Scan for the cell matching the given text and deliver its [x, y] coordinate at center. 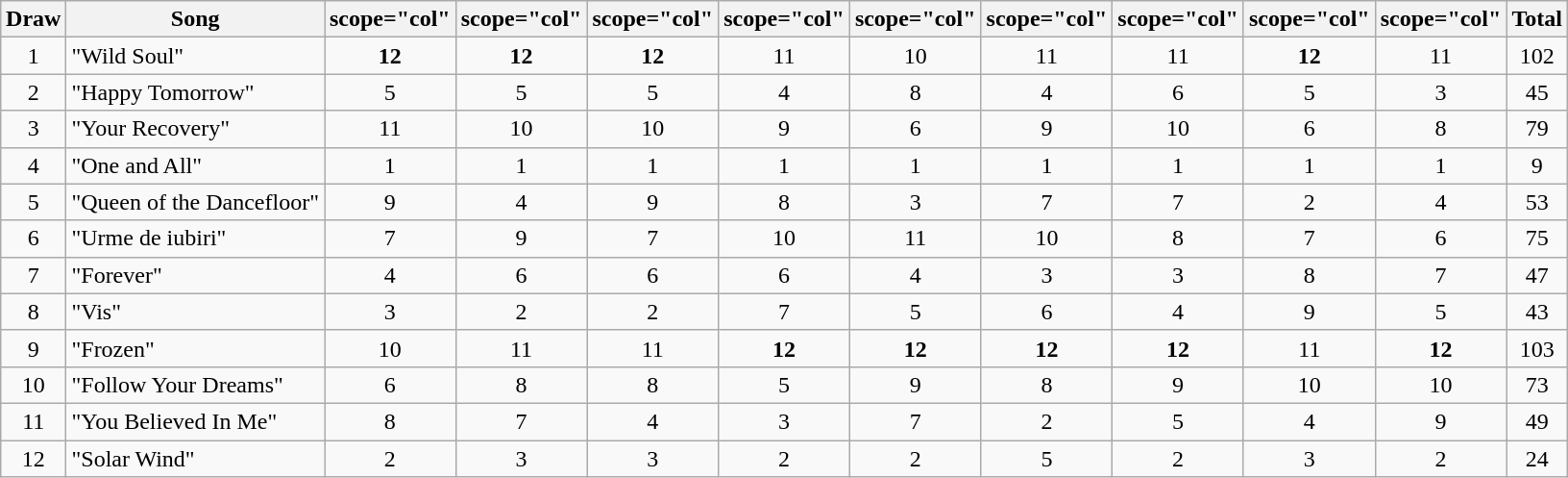
"Happy Tomorrow" [196, 92]
"Your Recovery" [196, 129]
"Solar Wind" [196, 459]
102 [1537, 56]
"You Believed In Me" [196, 421]
47 [1537, 275]
"One and All" [196, 165]
"Queen of the Dancefloor" [196, 202]
53 [1537, 202]
24 [1537, 459]
Total [1537, 19]
"Wild Soul" [196, 56]
49 [1537, 421]
Song [196, 19]
Draw [34, 19]
"Follow Your Dreams" [196, 385]
"Urme de iubiri" [196, 239]
79 [1537, 129]
45 [1537, 92]
75 [1537, 239]
103 [1537, 348]
"Forever" [196, 275]
73 [1537, 385]
"Vis" [196, 312]
43 [1537, 312]
"Frozen" [196, 348]
